Identify which cell holds the provided text, then report its (x, y) central coordinate. 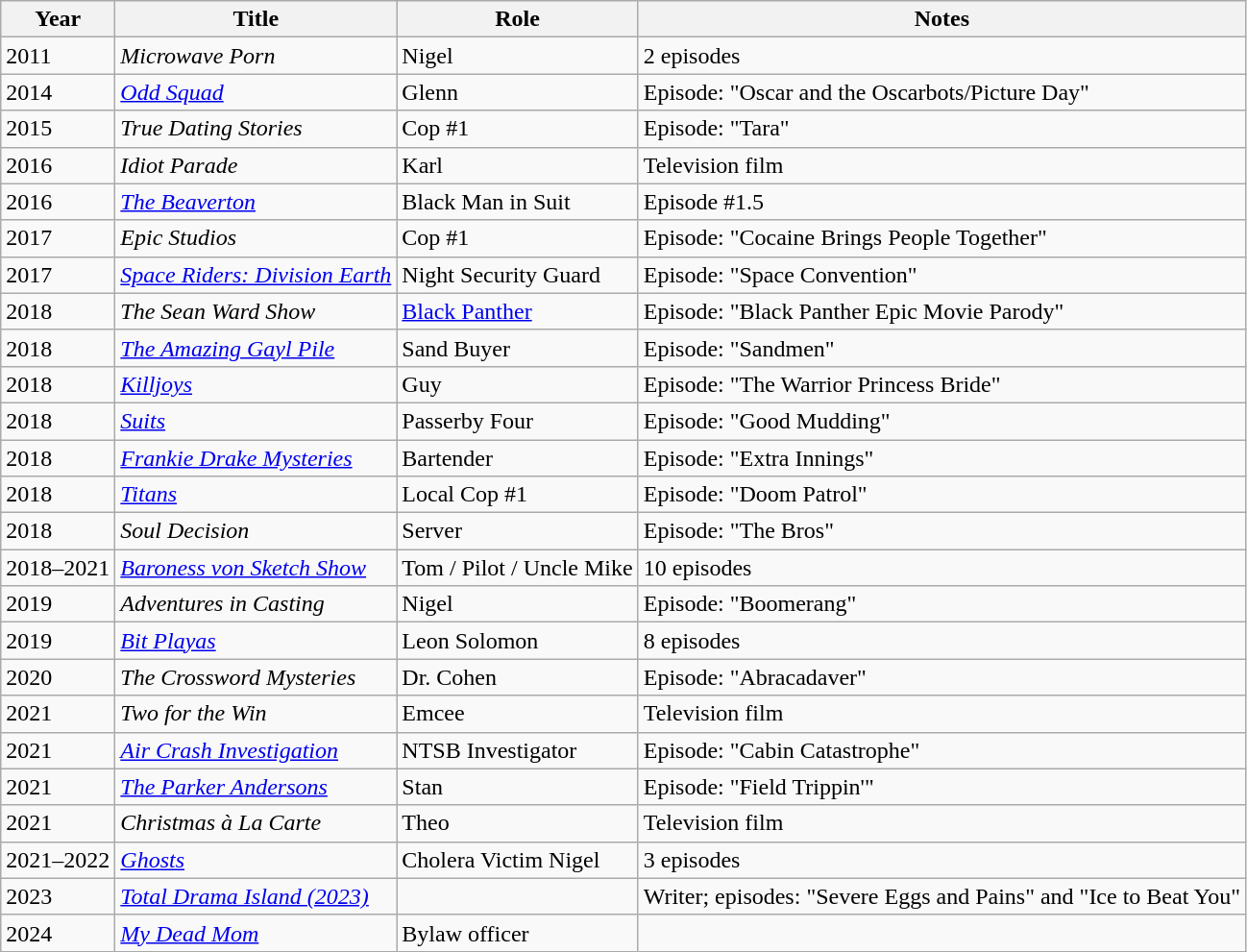
Episode: "The Warrior Princess Bride" (941, 384)
2018–2021 (58, 568)
Episode: "Extra Innings" (941, 458)
Episode: "Field Trippin'" (941, 787)
Theo (517, 823)
Ghosts (256, 860)
Two for the Win (256, 714)
Stan (517, 787)
Episode: "The Bros" (941, 531)
Episode: "Black Panther Epic Movie Parody" (941, 311)
2024 (58, 933)
Odd Squad (256, 92)
2014 (58, 92)
The Beaverton (256, 202)
Writer; episodes: "Severe Eggs and Pains" and "Ice to Beat You" (941, 896)
Space Riders: Division Earth (256, 275)
Episode: "Sandmen" (941, 348)
Year (58, 19)
The Parker Andersons (256, 787)
Frankie Drake Mysteries (256, 458)
Episode: "Space Convention" (941, 275)
Soul Decision (256, 531)
10 episodes (941, 568)
The Crossword Mysteries (256, 677)
Karl (517, 165)
Emcee (517, 714)
Baroness von Sketch Show (256, 568)
Episode #1.5 (941, 202)
Suits (256, 421)
My Dead Mom (256, 933)
Role (517, 19)
2 episodes (941, 56)
2021–2022 (58, 860)
Night Security Guard (517, 275)
Bartender (517, 458)
Dr. Cohen (517, 677)
2020 (58, 677)
2015 (58, 129)
Microwave Porn (256, 56)
Episode: "Abracadaver" (941, 677)
Server (517, 531)
Episode: "Tara" (941, 129)
Local Cop #1 (517, 495)
Episode: "Boomerang" (941, 604)
Passerby Four (517, 421)
Title (256, 19)
Bylaw officer (517, 933)
Episode: "Cabin Catastrophe" (941, 750)
Tom / Pilot / Uncle Mike (517, 568)
NTSB Investigator (517, 750)
Titans (256, 495)
The Amazing Gayl Pile (256, 348)
Black Panther (517, 311)
Air Crash Investigation (256, 750)
Episode: "Cocaine Brings People Together" (941, 238)
Cholera Victim Nigel (517, 860)
Idiot Parade (256, 165)
Epic Studios (256, 238)
Glenn (517, 92)
Episode: "Good Mudding" (941, 421)
Notes (941, 19)
Sand Buyer (517, 348)
Episode: "Doom Patrol" (941, 495)
Killjoys (256, 384)
Adventures in Casting (256, 604)
Episode: "Oscar and the Oscarbots/Picture Day" (941, 92)
Black Man in Suit (517, 202)
Christmas à La Carte (256, 823)
8 episodes (941, 641)
Leon Solomon (517, 641)
Bit Playas (256, 641)
True Dating Stories (256, 129)
3 episodes (941, 860)
Guy (517, 384)
The Sean Ward Show (256, 311)
2011 (58, 56)
Total Drama Island (2023) (256, 896)
2023 (58, 896)
